Scan for the cell matching the given text and deliver its (x, y) coordinate at center. 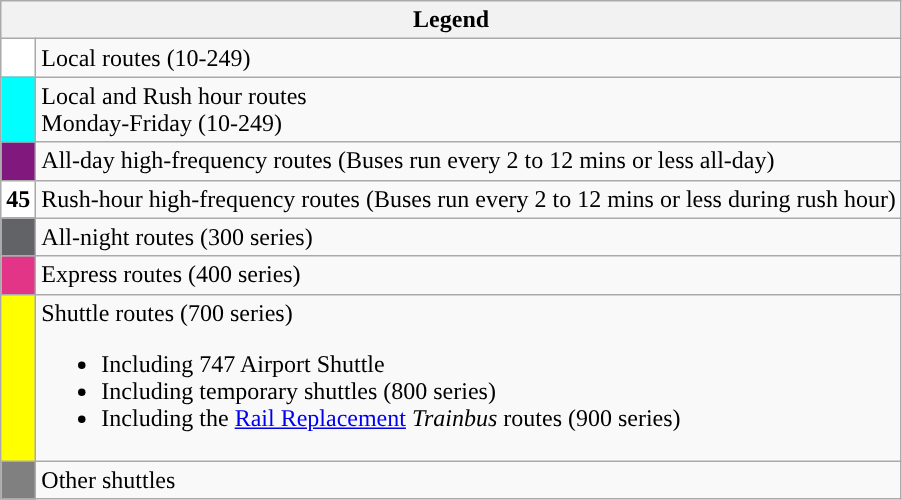
Rush-hour high-frequency routes (Buses run every 2 to 12 mins or less during rush hour) (469, 199)
45 (18, 199)
Express routes (400 series) (469, 275)
Local and Rush hour routesMonday-Friday (10-249) (469, 110)
All-day high-frequency routes (Buses run every 2 to 12 mins or less all-day) (469, 161)
All-night routes (300 series) (469, 237)
Legend (452, 20)
Other shuttles (469, 480)
Local routes (10-249) (469, 58)
